Locate the cell with the specified text and output its [X, Y] center coordinate. 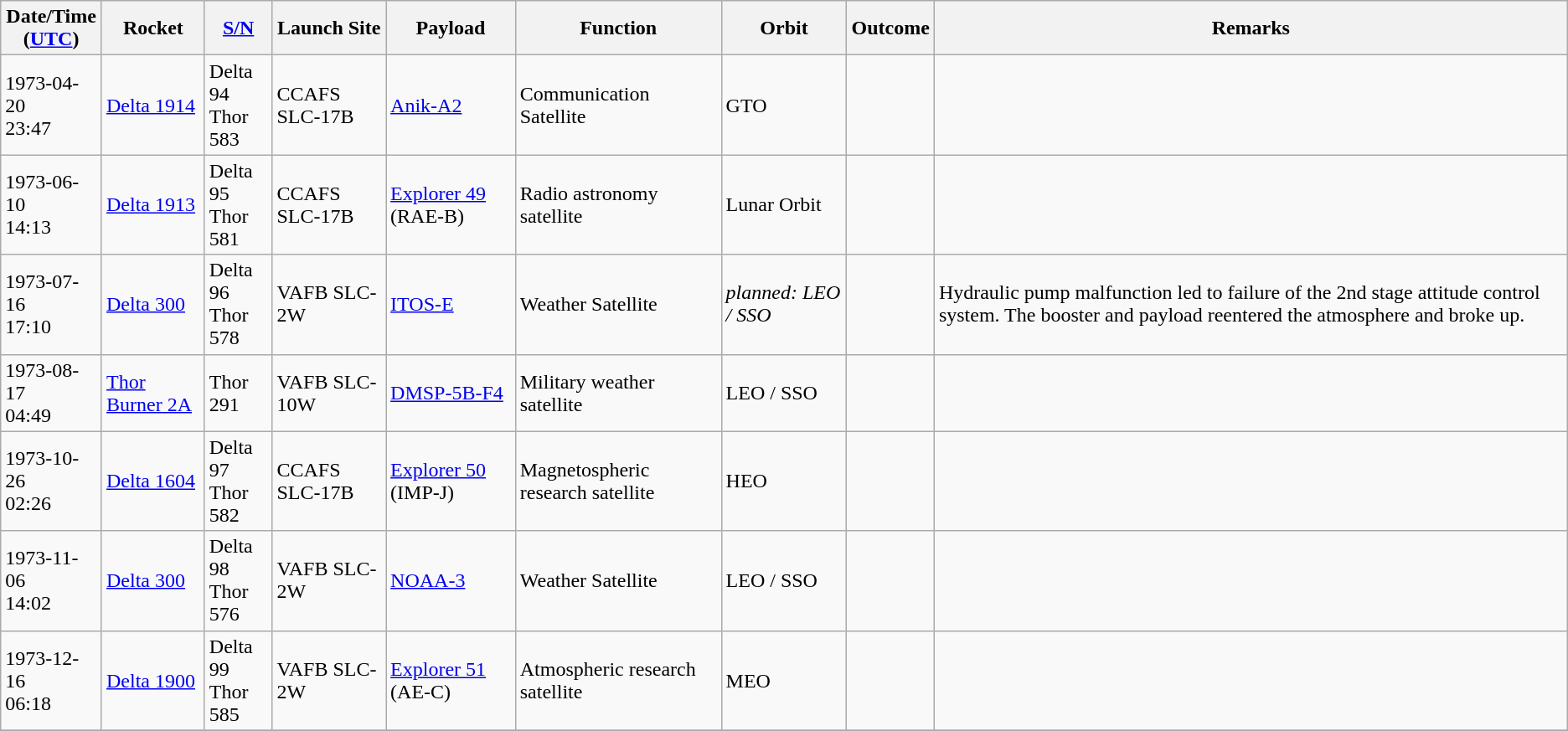
MEO [784, 680]
Hydraulic pump malfunction led to failure of the 2nd stage attitude control system. The booster and payload reentered the atmosphere and broke up. [1251, 305]
Atmospheric research satellite [618, 680]
GTO [784, 106]
planned: LEO / SSO [784, 305]
Delta 99Thor 585 [238, 680]
1973-10-2602:26 [52, 481]
ITOS-E [451, 305]
Delta 1914 [152, 106]
NOAA-3 [451, 581]
Thor Burner 2A [152, 393]
Date/Time(UTC) [52, 28]
Remarks [1251, 28]
Thor 291 [238, 393]
Explorer 49 (RAE-B) [451, 204]
Explorer 50 (IMP-J) [451, 481]
Radio astronomy satellite [618, 204]
1973-06-1014:13 [52, 204]
HEO [784, 481]
Communication Satellite [618, 106]
1973-11-0614:02 [52, 581]
Delta 1604 [152, 481]
VAFB SLC-10W [329, 393]
Payload [451, 28]
Orbit [784, 28]
Lunar Orbit [784, 204]
1973-07-1617:10 [52, 305]
Delta 1913 [152, 204]
Launch Site [329, 28]
Explorer 51 (AE-C) [451, 680]
Function [618, 28]
DMSP-5B-F4 [451, 393]
1973-04-2023:47 [52, 106]
Delta 96Thor 578 [238, 305]
1973-12-1606:18 [52, 680]
Anik-A2 [451, 106]
Delta 1900 [152, 680]
1973-08-1704:49 [52, 393]
Magnetospheric research satellite [618, 481]
Delta 98Thor 576 [238, 581]
Outcome [890, 28]
Rocket [152, 28]
Military weather satellite [618, 393]
Delta 94Thor 583 [238, 106]
Delta 95Thor 581 [238, 204]
Delta 97Thor 582 [238, 481]
S/N [238, 28]
